Locate the cell with the specified text and output its [x, y] center coordinate. 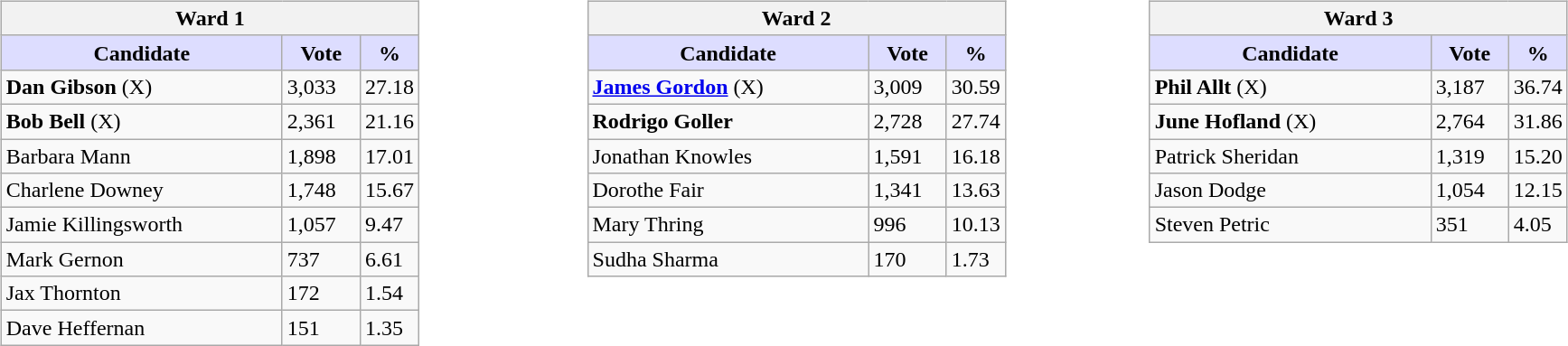
Patrick Sheridan [1291, 156]
Jonathan Knowles [728, 156]
6.61 [389, 259]
16.18 [976, 156]
151 [321, 328]
Charlene Downey [141, 191]
1.73 [976, 259]
13.63 [976, 191]
Mary Thring [728, 225]
1,054 [1469, 191]
Rodrigo Goller [728, 121]
3,187 [1469, 87]
1.54 [389, 294]
1,319 [1469, 156]
Ward 2 [796, 18]
12.15 [1538, 191]
4.05 [1538, 225]
Jamie Killingsworth [141, 225]
3,033 [321, 87]
21.16 [389, 121]
2,728 [907, 121]
172 [321, 294]
June Hofland (X) [1291, 121]
10.13 [976, 225]
27.18 [389, 87]
17.01 [389, 156]
30.59 [976, 87]
Ward 3 [1358, 18]
Ward 1 [210, 18]
351 [1469, 225]
Steven Petric [1291, 225]
15.20 [1538, 156]
Phil Allt (X) [1291, 87]
3,009 [907, 87]
2,361 [321, 121]
9.47 [389, 225]
1,748 [321, 191]
1,057 [321, 225]
Bob Bell (X) [141, 121]
27.74 [976, 121]
Barbara Mann [141, 156]
Dorothe Fair [728, 191]
Dave Heffernan [141, 328]
1,898 [321, 156]
1,591 [907, 156]
36.74 [1538, 87]
1.35 [389, 328]
31.86 [1538, 121]
737 [321, 259]
Mark Gernon [141, 259]
15.67 [389, 191]
2,764 [1469, 121]
James Gordon (X) [728, 87]
Jax Thornton [141, 294]
Sudha Sharma [728, 259]
1,341 [907, 191]
170 [907, 259]
996 [907, 225]
Jason Dodge [1291, 191]
Dan Gibson (X) [141, 87]
